Return the (x, y) coordinate for the center point of the cell that contains the specified text.  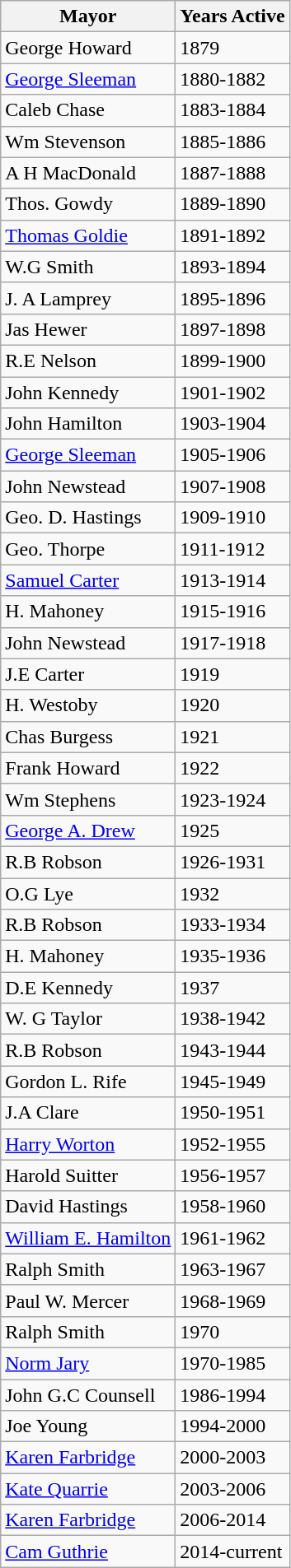
2014-current (232, 1552)
Chas Burgess (88, 737)
1938-1942 (232, 1019)
1937 (232, 988)
1903-1904 (232, 424)
1919 (232, 674)
1909-1910 (232, 518)
Thos. Gowdy (88, 204)
Samuel Carter (88, 580)
1994-2000 (232, 1426)
John Kennedy (88, 393)
George A. Drew (88, 831)
Kate Quarrie (88, 1489)
1889-1890 (232, 204)
1950-1951 (232, 1113)
D.E Kennedy (88, 988)
Cam Guthrie (88, 1552)
Wm Stevenson (88, 142)
Harold Suitter (88, 1175)
J. A Lamprey (88, 298)
W.G Smith (88, 267)
J.A Clare (88, 1113)
1897-1898 (232, 329)
1968-1969 (232, 1300)
W. G Taylor (88, 1019)
1887-1888 (232, 173)
1958-1960 (232, 1207)
1920 (232, 705)
1893-1894 (232, 267)
John G.C Counsell (88, 1395)
George Howard (88, 48)
2000-2003 (232, 1458)
2006-2014 (232, 1520)
1926-1931 (232, 862)
Geo. Thorpe (88, 549)
1923-1924 (232, 799)
R.E Nelson (88, 361)
1911-1912 (232, 549)
Wm Stephens (88, 799)
Mayor (88, 16)
1885-1886 (232, 142)
Harry Worton (88, 1144)
1956-1957 (232, 1175)
1913-1914 (232, 580)
1933-1934 (232, 925)
1880-1882 (232, 79)
1943-1944 (232, 1050)
1970-1985 (232, 1363)
H. Westoby (88, 705)
1945-1949 (232, 1082)
1921 (232, 737)
2003-2006 (232, 1489)
Thomas Goldie (88, 235)
Paul W. Mercer (88, 1300)
Norm Jary (88, 1363)
Joe Young (88, 1426)
1891-1892 (232, 235)
1986-1994 (232, 1395)
1883-1884 (232, 110)
1879 (232, 48)
Caleb Chase (88, 110)
Gordon L. Rife (88, 1082)
J.E Carter (88, 674)
1907-1908 (232, 486)
1917-1918 (232, 643)
1935-1936 (232, 956)
1922 (232, 768)
1905-1906 (232, 455)
1899-1900 (232, 361)
John Hamilton (88, 424)
William E. Hamilton (88, 1238)
Geo. D. Hastings (88, 518)
1895-1896 (232, 298)
Frank Howard (88, 768)
Jas Hewer (88, 329)
1932 (232, 893)
1970 (232, 1332)
O.G Lye (88, 893)
1925 (232, 831)
Years Active (232, 16)
A H MacDonald (88, 173)
1901-1902 (232, 393)
1915-1916 (232, 612)
1963-1967 (232, 1269)
David Hastings (88, 1207)
1952-1955 (232, 1144)
1961-1962 (232, 1238)
